Determine the [X, Y] coordinate at the center of the cell enclosing the given text.  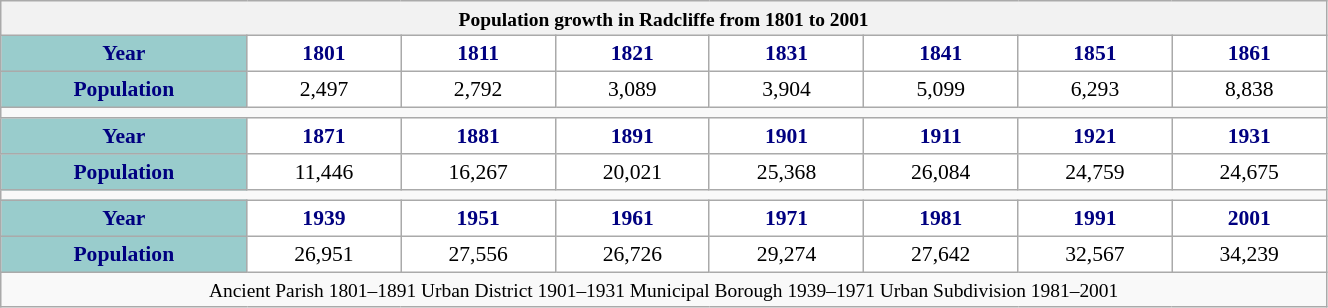
1931 [1249, 136]
3,904 [786, 90]
1821 [632, 54]
24,759 [1095, 172]
1841 [941, 54]
1991 [1095, 219]
27,556 [478, 255]
1961 [632, 219]
1801 [324, 54]
34,239 [1249, 255]
1891 [632, 136]
1831 [786, 54]
26,084 [941, 172]
25,368 [786, 172]
5,099 [941, 90]
3,089 [632, 90]
1871 [324, 136]
1911 [941, 136]
1981 [941, 219]
1901 [786, 136]
Population growth in Radcliffe from 1801 to 2001 [664, 18]
26,726 [632, 255]
1951 [478, 219]
2,792 [478, 90]
20,021 [632, 172]
8,838 [1249, 90]
1861 [1249, 54]
2,497 [324, 90]
Ancient Parish 1801–1891 Urban District 1901–1931 Municipal Borough 1939–1971 Urban Subdivision 1981–2001 [664, 290]
11,446 [324, 172]
24,675 [1249, 172]
32,567 [1095, 255]
2001 [1249, 219]
1939 [324, 219]
26,951 [324, 255]
16,267 [478, 172]
29,274 [786, 255]
1811 [478, 54]
1971 [786, 219]
27,642 [941, 255]
1851 [1095, 54]
1881 [478, 136]
1921 [1095, 136]
6,293 [1095, 90]
